Output the [X, Y] coordinate of the center of the cell containing the given text.  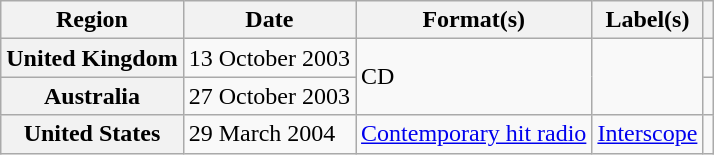
13 October 2003 [269, 58]
Format(s) [474, 20]
United Kingdom [92, 58]
Australia [92, 96]
Label(s) [648, 20]
29 March 2004 [269, 134]
27 October 2003 [269, 96]
Date [269, 20]
Interscope [648, 134]
Region [92, 20]
Contemporary hit radio [474, 134]
United States [92, 134]
CD [474, 77]
